Identify which cell holds the provided text, then report its (X, Y) central coordinate. 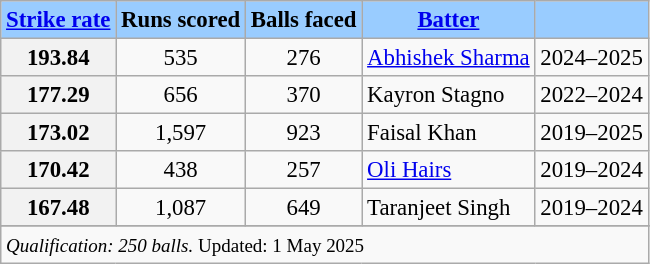
Qualification: 250 balls. Updated: 1 May 2025 (324, 245)
656 (181, 95)
Kayron Stagno (448, 95)
193.84 (58, 58)
370 (304, 95)
276 (304, 58)
535 (181, 58)
177.29 (58, 95)
1,597 (181, 133)
Taranjeet Singh (448, 208)
Balls faced (304, 20)
173.02 (58, 133)
Faisal Khan (448, 133)
170.42 (58, 170)
438 (181, 170)
Runs scored (181, 20)
1,087 (181, 208)
649 (304, 208)
257 (304, 170)
2024–2025 (592, 58)
167.48 (58, 208)
2022–2024 (592, 95)
Strike rate (58, 20)
Abhishek Sharma (448, 58)
923 (304, 133)
Batter (448, 20)
Oli Hairs (448, 170)
2019–2025 (592, 133)
